Locate the cell with the specified text and output its [X, Y] center coordinate. 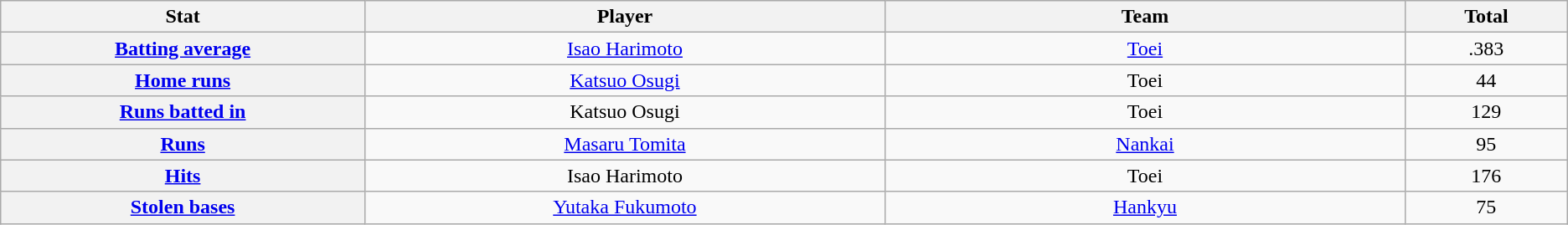
Stolen bases [183, 207]
Team [1144, 17]
75 [1486, 207]
Batting average [183, 49]
Home runs [183, 80]
Runs [183, 144]
Nankai [1144, 144]
129 [1486, 112]
Runs batted in [183, 112]
Hankyu [1144, 207]
44 [1486, 80]
176 [1486, 176]
Yutaka Fukumoto [625, 207]
Player [625, 17]
Total [1486, 17]
Stat [183, 17]
.383 [1486, 49]
Hits [183, 176]
Masaru Tomita [625, 144]
95 [1486, 144]
